Find where the given text appears and provide that cell's center as [x, y] coordinate. 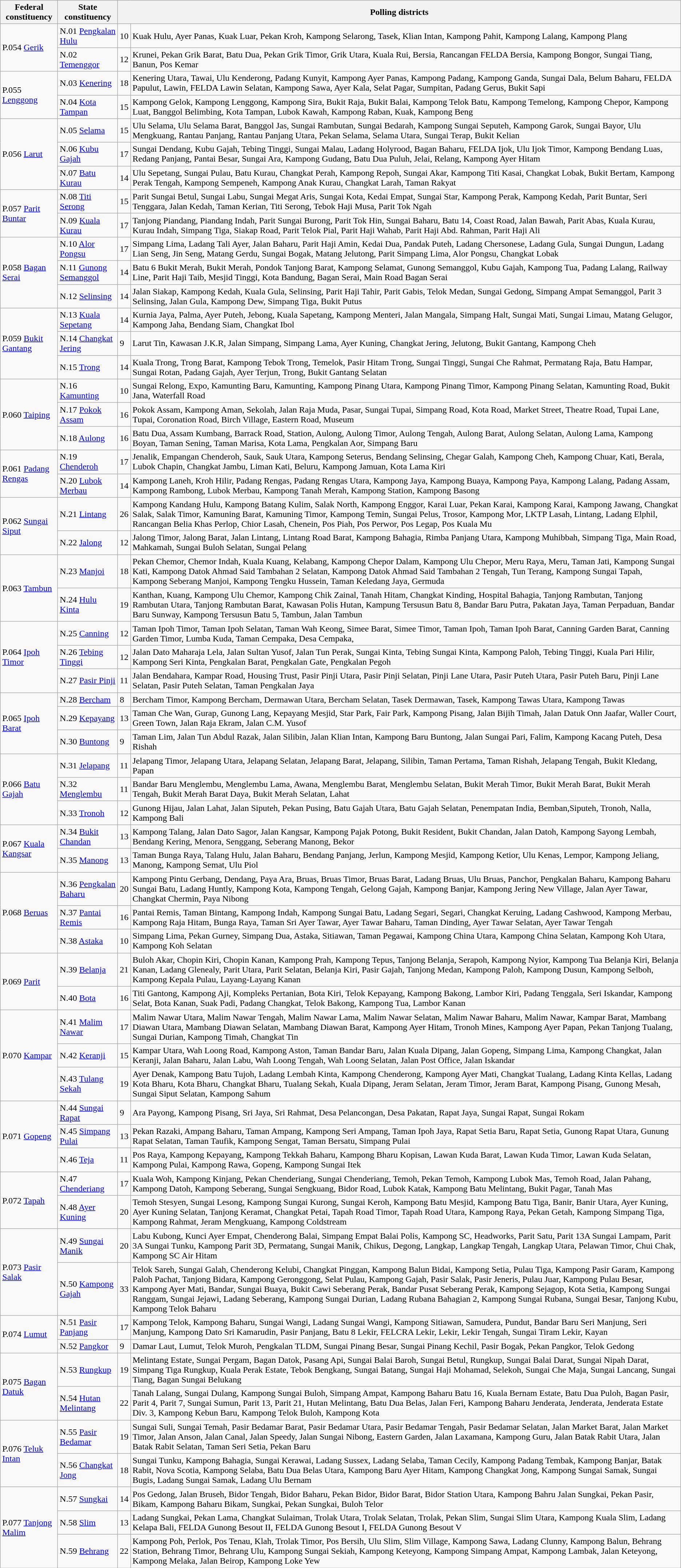
N.36 Pengkalan Baharu [88, 889]
P.054 Gerik [29, 48]
N.54 Hutan Melintang [88, 1403]
N.07 Batu Kurau [88, 178]
P.075 Bagan Datuk [29, 1386]
N.30 Buntong [88, 742]
N.01 Pengkalan Hulu [88, 36]
N.06 Kubu Gajah [88, 154]
N.24 Hulu Kinta [88, 605]
N.56 Changkat Jong [88, 1470]
N.57 Sungkai [88, 1499]
N.49 Sungai Manik [88, 1246]
P.060 Taiping [29, 415]
N.02 Temenggor [88, 60]
N.26 Tebing Tinggi [88, 657]
N.39 Belanja [88, 970]
N.52 Pangkor [88, 1346]
N.42 Keranji [88, 1055]
N.20 Lubok Merbau [88, 485]
N.45 Simpang Pulai [88, 1137]
P.057 Parit Buntar [29, 213]
N.09 Kuala Kurau [88, 225]
P.069 Parit [29, 982]
P.062 Sungai Siput [29, 526]
P.063 Tambun [29, 588]
P.055 Lenggong [29, 95]
N.32 Menglembu [88, 789]
P.068 Beruas [29, 912]
Damar Laut, Lumut, Telok Muroh, Pengkalan TLDM, Sungai Pinang Besar, Sungai Pinang Kechil, Pasir Bogak, Pekan Pangkor, Telok Gedong [406, 1346]
N.58 Slim [88, 1522]
N.29 Kepayang [88, 718]
N.22 Jalong [88, 543]
N.23 Manjoi [88, 571]
P.076 Teluk Intan [29, 1453]
N.11 Gunong Semanggol [88, 272]
N.48 Ayer Kuning [88, 1212]
N.03 Kenering [88, 83]
8 [124, 700]
N.38 Astaka [88, 941]
N.43 Tulang Sekah [88, 1084]
N.10 Alor Pongsu [88, 249]
Taman Lim, Jalan Tun Abdul Razak, Jalan Silibin, Jalan Klian Intan, Kampong Baru Buntong, Jalan Sungai Pari, Falim, Kampong Kacang Puteh, Desa Rishah [406, 742]
Ara Payong, Kampong Pisang, Sri Jaya, Sri Rahmat, Desa Pelancongan, Desa Pakatan, Rapat Jaya, Sungai Rapat, Sungai Rokam [406, 1113]
Kuak Hulu, Ayer Panas, Kuak Luar, Pekan Kroh, Kampong Selarong, Tasek, Klian Intan, Kampong Pahit, Kampong Lalang, Kampong Plang [406, 36]
N.15 Trong [88, 367]
Larut Tin, Kawasan J.K.R, Jalan Simpang, Simpang Lama, Ayer Kuning, Changkat Jering, Jelutong, Bukit Gantang, Kampong Cheh [406, 343]
N.53 Rungkup [88, 1370]
P.070 Kampar [29, 1055]
P.072 Tapah [29, 1201]
P.059 Bukit Gantang [29, 343]
N.25 Canning [88, 633]
N.51 Pasir Panjang [88, 1327]
P.074 Lumut [29, 1334]
P.067 Kuala Kangsar [29, 848]
Bercham Timor, Kampong Bercham, Dermawan Utara, Bercham Selatan, Tasek Dermawan, Tasek, Kampong Tawas Utara, Kampong Tawas [406, 700]
N.59 Behrang [88, 1551]
N.27 Pasir Pinji [88, 680]
N.19 Chenderoh [88, 462]
26 [124, 514]
N.33 Tronoh [88, 813]
State constituency [88, 12]
N.55 Pasir Bedamar [88, 1437]
P.073 Pasir Salak [29, 1272]
N.31 Jelapang [88, 765]
N.18 Aulong [88, 438]
N.13 Kuala Sepetang [88, 320]
N.17 Pokok Assam [88, 415]
N.44 Sungai Rapat [88, 1113]
N.12 Selinsing [88, 296]
21 [124, 970]
N.04 Kota Tampan [88, 107]
P.058 Bagan Serai [29, 272]
P.056 Larut [29, 154]
P.061 Padang Rengas [29, 474]
P.065 Ipoh Barat [29, 723]
N.35 Manong [88, 860]
N.37 Pantai Remis [88, 918]
N.05 Selama [88, 130]
N.34 Bukit Chandan [88, 837]
N.50 Kampong Gajah [88, 1289]
N.08 Titi Serong [88, 202]
N.47 Chenderiang [88, 1184]
P.066 Batu Gajah [29, 789]
P.077 Tanjong Malim [29, 1527]
Federal constituency [29, 12]
N.21 Lintang [88, 514]
N.40 Bota [88, 998]
N.28 Bercham [88, 700]
P.071 Gopeng [29, 1137]
P.064 Ipoh Timor [29, 657]
N.46 Teja [88, 1160]
33 [124, 1289]
N.41 Malim Nawar [88, 1027]
N.16 Kamunting [88, 391]
N.14 Changkat Jering [88, 343]
Polling districts [399, 12]
